Extract the (X, Y) coordinate from the center of the cell holding the provided text.  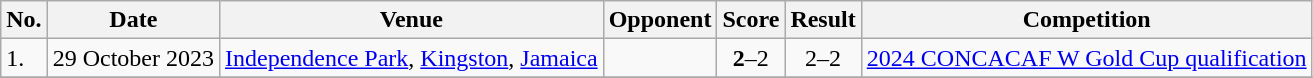
Result (823, 20)
Venue (412, 20)
2024 CONCACAF W Gold Cup qualification (1086, 58)
Date (133, 20)
Score (751, 20)
No. (24, 20)
29 October 2023 (133, 58)
Competition (1086, 20)
1. (24, 58)
Opponent (660, 20)
Independence Park, Kingston, Jamaica (412, 58)
